Detect which cell encompasses the target text, then output its (x, y) center coordinate. 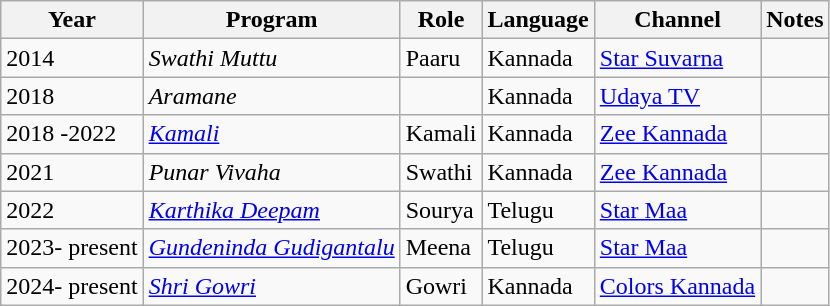
Role (441, 20)
Meena (441, 248)
Swathi Muttu (272, 58)
Gowri (441, 286)
2023- present (72, 248)
2018 (72, 96)
2014 (72, 58)
Karthika Deepam (272, 210)
2021 (72, 172)
Star Suvarna (677, 58)
Notes (795, 20)
Year (72, 20)
Paaru (441, 58)
Gundeninda Gudigantalu (272, 248)
Colors Kannada (677, 286)
Language (538, 20)
Aramane (272, 96)
Channel (677, 20)
Swathi (441, 172)
Udaya TV (677, 96)
Shri Gowri (272, 286)
Program (272, 20)
2018 -2022 (72, 134)
Punar Vivaha (272, 172)
2022 (72, 210)
2024- present (72, 286)
Sourya (441, 210)
